Capture the cell that displays the provided text and extract its (x, y) central coordinate. 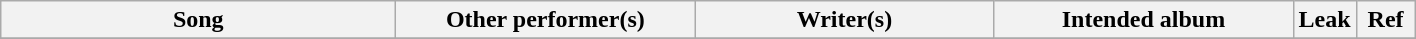
Ref (1386, 20)
Other performer(s) (546, 20)
Intended album (1144, 20)
Writer(s) (844, 20)
Leak (1324, 20)
Song (198, 20)
